Detect which cell encompasses the target text, then output its (x, y) center coordinate. 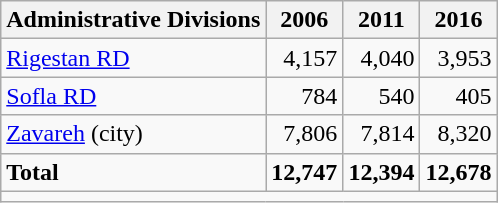
12,394 (382, 172)
Total (134, 172)
7,814 (382, 134)
12,747 (304, 172)
12,678 (458, 172)
540 (382, 96)
8,320 (458, 134)
4,040 (382, 58)
2006 (304, 20)
405 (458, 96)
784 (304, 96)
Rigestan RD (134, 58)
Administrative Divisions (134, 20)
2016 (458, 20)
Sofla RD (134, 96)
3,953 (458, 58)
Zavareh (city) (134, 134)
7,806 (304, 134)
4,157 (304, 58)
2011 (382, 20)
